Return (x, y) of the center of cell containing provided text 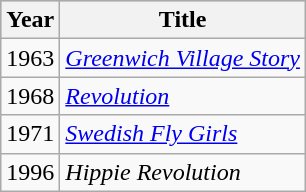
Revolution (183, 96)
1963 (30, 58)
Hippie Revolution (183, 172)
1996 (30, 172)
Greenwich Village Story (183, 58)
Swedish Fly Girls (183, 134)
Year (30, 20)
1971 (30, 134)
1968 (30, 96)
Title (183, 20)
